Find where the given text appears and provide that cell's center as [x, y] coordinate. 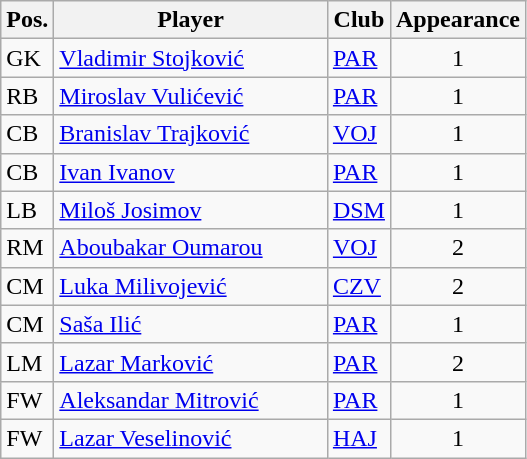
RB [28, 96]
Player [191, 20]
Branislav Trajković [191, 134]
Miloš Josimov [191, 210]
Miroslav Vulićević [191, 96]
HAJ [358, 438]
RM [28, 248]
Vladimir Stojković [191, 58]
CZV [358, 286]
Ivan Ivanov [191, 172]
Appearance [458, 20]
GK [28, 58]
Aleksandar Mitrović [191, 400]
Aboubakar Oumarou [191, 248]
Lazar Veselinović [191, 438]
Club [358, 20]
Lazar Marković [191, 362]
Luka Milivojević [191, 286]
DSM [358, 210]
Pos. [28, 20]
LB [28, 210]
LM [28, 362]
Saša Ilić [191, 324]
